Provide the (x, y) coordinate of the cell's center where the given text is located.  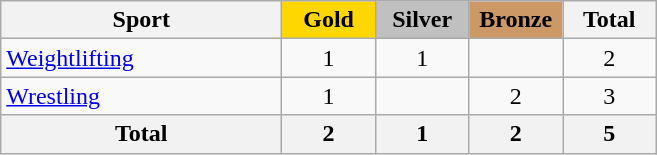
Weightlifting (142, 58)
Wrestling (142, 96)
5 (609, 134)
3 (609, 96)
Sport (142, 20)
Gold (329, 20)
Silver (422, 20)
Bronze (516, 20)
